Determine the [x, y] coordinate at the center of the cell enclosing the given text.  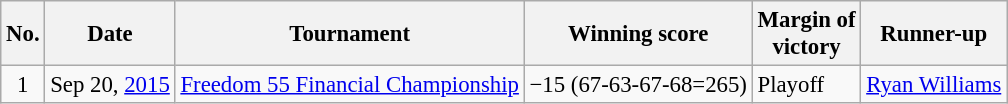
1 [23, 85]
Playoff [806, 85]
No. [23, 34]
Runner-up [934, 34]
Sep 20, 2015 [110, 85]
Winning score [638, 34]
−15 (67-63-67-68=265) [638, 85]
Margin ofvictory [806, 34]
Freedom 55 Financial Championship [350, 85]
Tournament [350, 34]
Ryan Williams [934, 85]
Date [110, 34]
